Return the [X, Y] coordinate for the center point of the cell that contains the specified text.  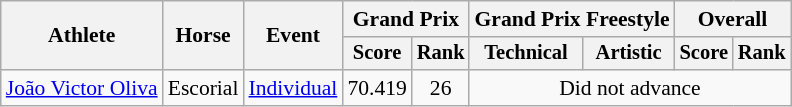
Escorial [204, 88]
Grand Prix [406, 19]
João Victor Oliva [82, 88]
Horse [204, 36]
Event [294, 36]
Technical [526, 54]
70.419 [376, 88]
Athlete [82, 36]
Grand Prix Freestyle [572, 19]
Individual [294, 88]
Overall [733, 19]
Did not advance [630, 88]
26 [441, 88]
Artistic [629, 54]
